Extract the [X, Y] coordinate from the center of the cell holding the provided text.  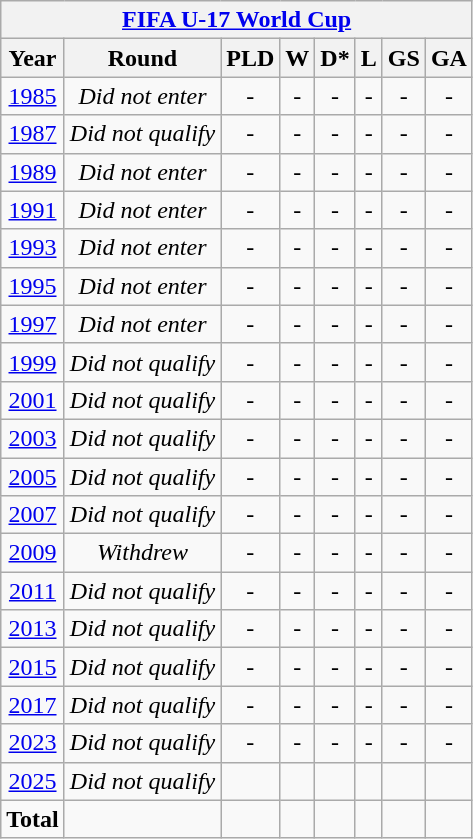
2011 [33, 591]
FIFA U-17 World Cup [237, 20]
2025 [33, 781]
2023 [33, 743]
Round [142, 58]
1993 [33, 248]
PLD [250, 58]
1985 [33, 96]
1989 [33, 172]
2015 [33, 667]
D* [335, 58]
1995 [33, 286]
2013 [33, 629]
W [298, 58]
1997 [33, 324]
1999 [33, 362]
2001 [33, 400]
GS [404, 58]
Withdrew [142, 553]
1991 [33, 210]
Total [33, 819]
L [368, 58]
2003 [33, 438]
Year [33, 58]
1987 [33, 134]
2005 [33, 477]
2007 [33, 515]
2017 [33, 705]
2009 [33, 553]
GA [448, 58]
